Return (X, Y) of the center of cell containing provided text 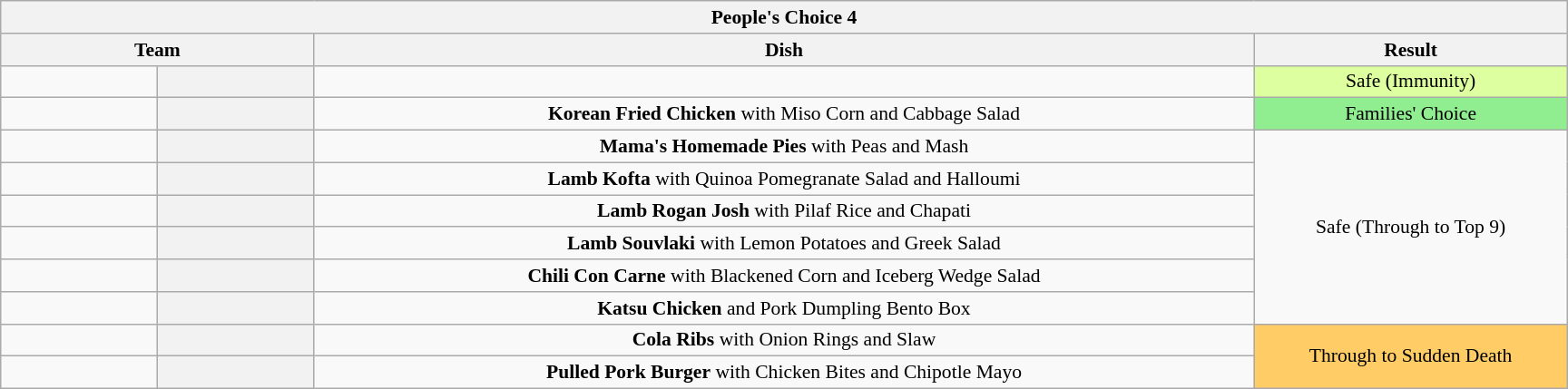
Team (158, 50)
Lamb Kofta with Quinoa Pomegranate Salad and Halloumi (784, 179)
Lamb Souvlaki with Lemon Potatoes and Greek Salad (784, 244)
People's Choice 4 (784, 17)
Dish (784, 50)
Through to Sudden Death (1410, 355)
Katsu Chicken and Pork Dumpling Bento Box (784, 308)
Safe (Through to Top 9) (1410, 228)
Chili Con Carne with Blackened Corn and Iceberg Wedge Salad (784, 276)
Result (1410, 50)
Families' Choice (1410, 114)
Safe (Immunity) (1410, 82)
Lamb Rogan Josh with Pilaf Rice and Chapati (784, 211)
Korean Fried Chicken with Miso Corn and Cabbage Salad (784, 114)
Pulled Pork Burger with Chicken Bites and Chipotle Mayo (784, 373)
Mama's Homemade Pies with Peas and Mash (784, 147)
Cola Ribs with Onion Rings and Slaw (784, 340)
